From the cell containing the given text, extract its center point as (X, Y) coordinate. 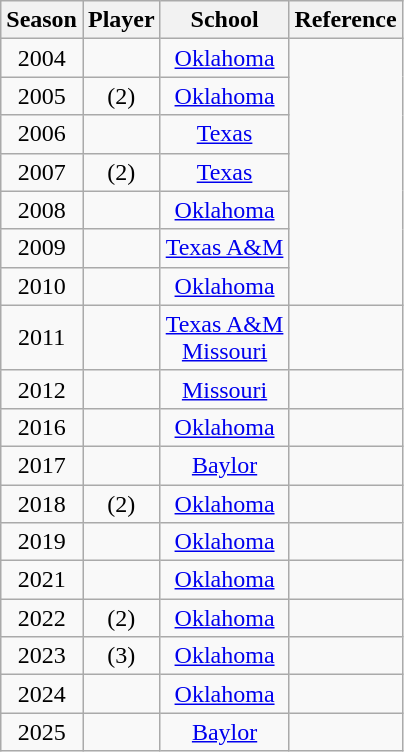
Player (121, 20)
School (224, 20)
2012 (42, 389)
2022 (42, 618)
2010 (42, 286)
2006 (42, 134)
Missouri (224, 389)
Texas A&MMissouri (224, 338)
2025 (42, 732)
Season (42, 20)
2021 (42, 580)
(3) (121, 656)
2016 (42, 427)
2018 (42, 503)
2008 (42, 210)
2019 (42, 542)
2005 (42, 96)
Reference (346, 20)
2011 (42, 338)
2023 (42, 656)
2024 (42, 694)
2007 (42, 172)
2017 (42, 465)
Texas A&M (224, 248)
2004 (42, 58)
2009 (42, 248)
